Return (x, y) of the center of cell containing provided text 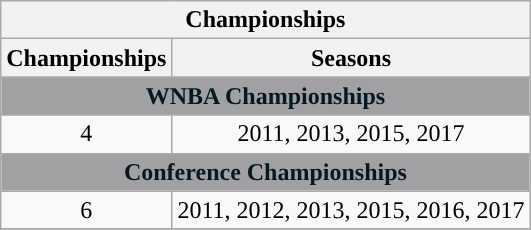
2011, 2012, 2013, 2015, 2016, 2017 (351, 210)
Conference Championships (266, 172)
4 (86, 134)
6 (86, 210)
Seasons (351, 58)
WNBA Championships (266, 96)
2011, 2013, 2015, 2017 (351, 134)
